Search for the cell housing the specified text and yield its (x, y) center coordinate. 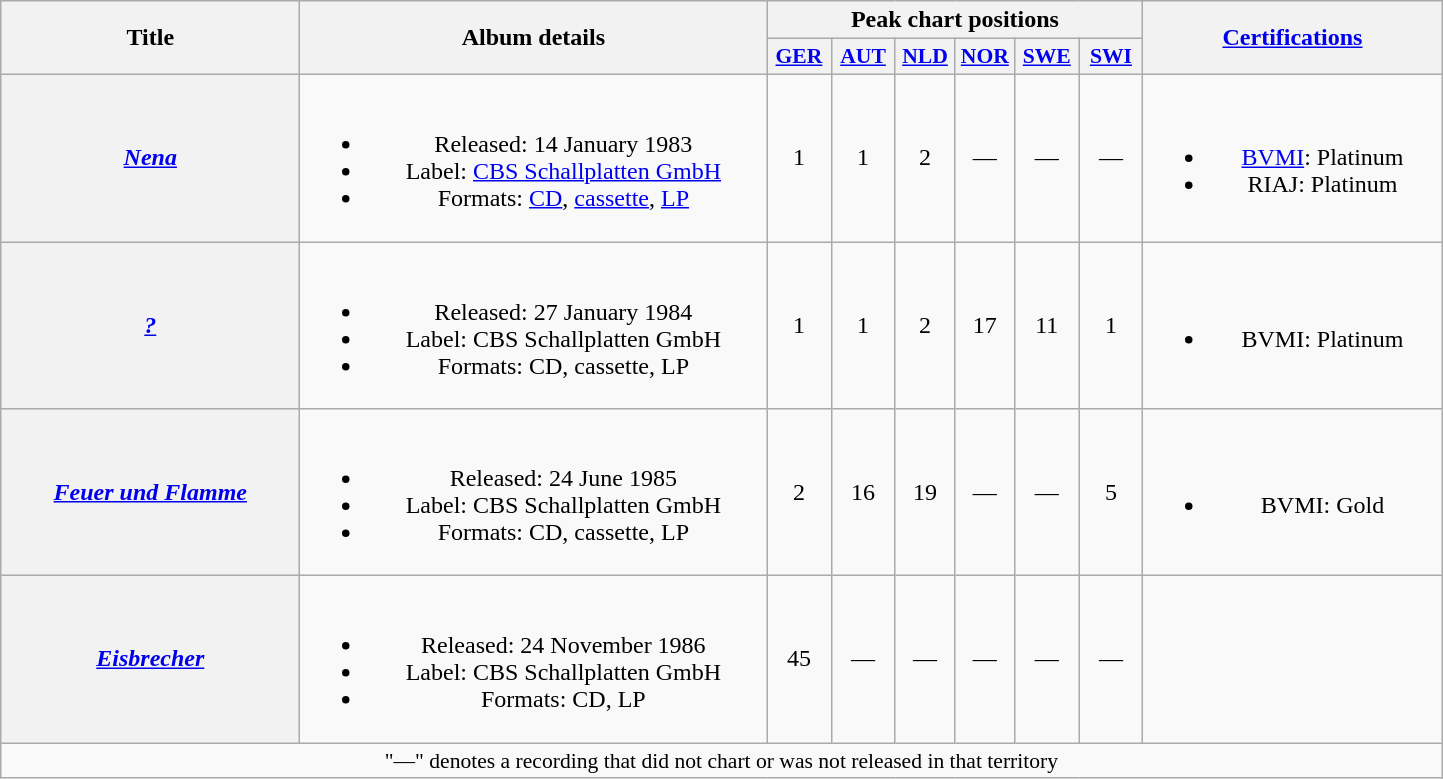
45 (799, 660)
GER (799, 57)
5 (1111, 492)
Eisbrecher (150, 660)
17 (985, 326)
SWI (1111, 57)
NOR (985, 57)
AUT (863, 57)
Released: 14 January 1983Label: CBS Schallplatten GmbHFormats: CD, cassette, LP (534, 158)
Released: 27 January 1984Label: CBS Schallplatten GmbHFormats: CD, cassette, LP (534, 326)
Peak chart positions (955, 20)
Certifications (1292, 38)
BVMI: Gold (1292, 492)
16 (863, 492)
19 (925, 492)
Title (150, 38)
"—" denotes a recording that did not chart or was not released in that territory (722, 761)
Nena (150, 158)
BVMI: Platinum (1292, 326)
? (150, 326)
Released: 24 November 1986Label: CBS Schallplatten GmbHFormats: CD, LP (534, 660)
SWE (1047, 57)
NLD (925, 57)
Feuer und Flamme (150, 492)
BVMI: PlatinumRIAJ: Platinum (1292, 158)
Album details (534, 38)
11 (1047, 326)
Released: 24 June 1985Label: CBS Schallplatten GmbHFormats: CD, cassette, LP (534, 492)
